Extract the [X, Y] coordinate from the center of the cell holding the provided text.  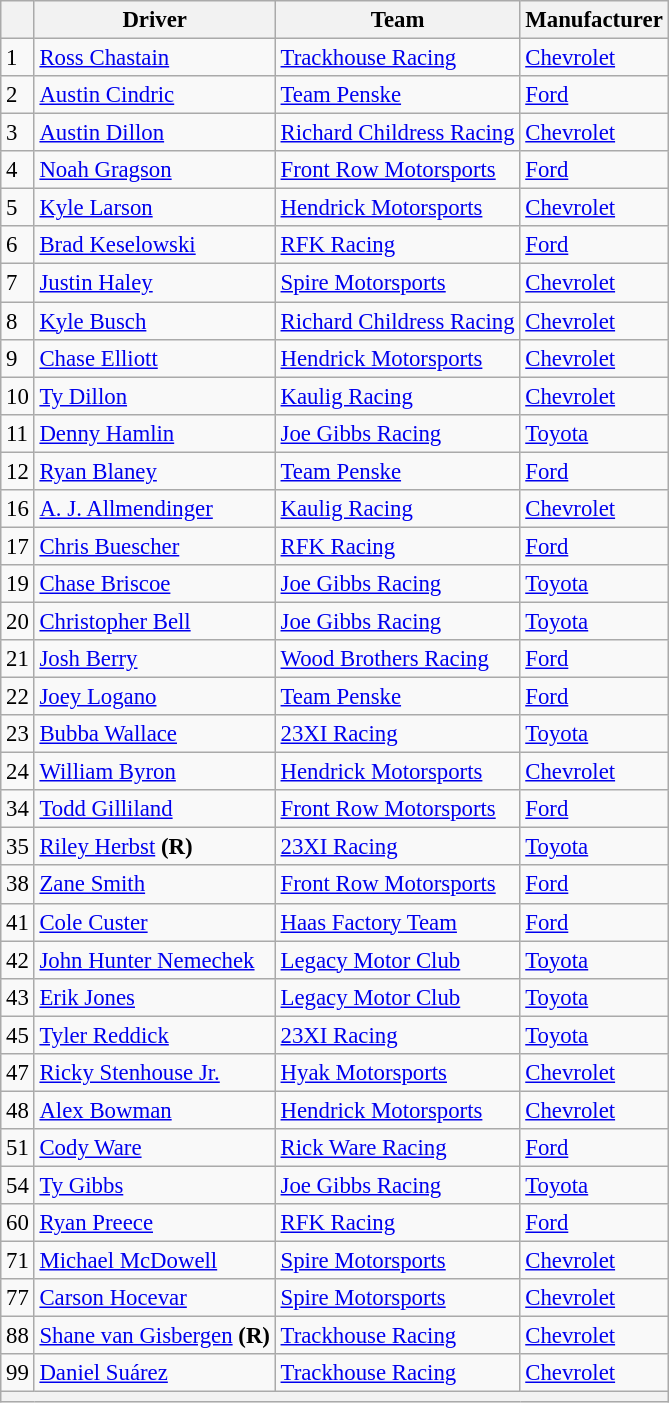
Cole Custer [154, 922]
Ryan Blaney [154, 471]
Joey Logano [154, 697]
54 [18, 1185]
60 [18, 1223]
47 [18, 1073]
Wood Brothers Racing [398, 659]
9 [18, 358]
99 [18, 1373]
21 [18, 659]
Carson Hocevar [154, 1298]
Austin Dillon [154, 133]
Team [398, 20]
51 [18, 1148]
3 [18, 133]
Chase Elliott [154, 358]
Cody Ware [154, 1148]
Chase Briscoe [154, 584]
17 [18, 546]
Noah Gragson [154, 170]
Josh Berry [154, 659]
Todd Gilliland [154, 809]
Shane van Gisbergen (R) [154, 1336]
Alex Bowman [154, 1110]
38 [18, 885]
Daniel Suárez [154, 1373]
34 [18, 809]
Michael McDowell [154, 1261]
22 [18, 697]
Ty Dillon [154, 396]
43 [18, 997]
19 [18, 584]
45 [18, 1035]
Rick Ware Racing [398, 1148]
4 [18, 170]
Chris Buescher [154, 546]
7 [18, 283]
48 [18, 1110]
Erik Jones [154, 997]
Kyle Larson [154, 208]
Zane Smith [154, 885]
41 [18, 922]
Ross Chastain [154, 58]
77 [18, 1298]
24 [18, 772]
Ryan Preece [154, 1223]
William Byron [154, 772]
23 [18, 734]
12 [18, 471]
10 [18, 396]
20 [18, 621]
1 [18, 58]
Ty Gibbs [154, 1185]
8 [18, 321]
71 [18, 1261]
35 [18, 847]
Austin Cindric [154, 95]
Christopher Bell [154, 621]
11 [18, 433]
Denny Hamlin [154, 433]
Driver [154, 20]
6 [18, 245]
Hyak Motorsports [398, 1073]
88 [18, 1336]
Bubba Wallace [154, 734]
Haas Factory Team [398, 922]
5 [18, 208]
16 [18, 509]
A. J. Allmendinger [154, 509]
42 [18, 960]
2 [18, 95]
Ricky Stenhouse Jr. [154, 1073]
Manufacturer [594, 20]
John Hunter Nemechek [154, 960]
Riley Herbst (R) [154, 847]
Brad Keselowski [154, 245]
Kyle Busch [154, 321]
Justin Haley [154, 283]
Tyler Reddick [154, 1035]
